For the text-containing cell, return its midpoint in [x, y] coordinate format. 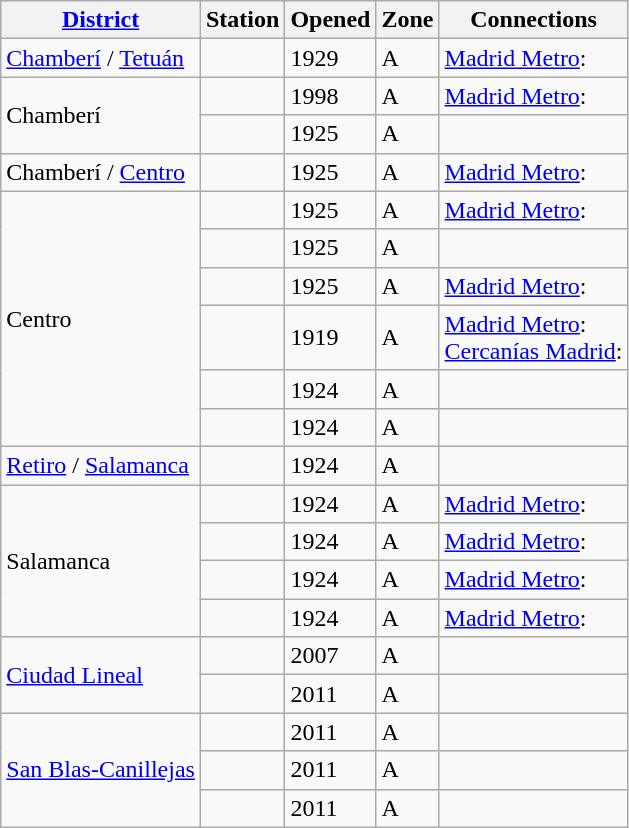
2007 [330, 656]
1929 [330, 58]
Retiro / Salamanca [101, 465]
Zone [408, 20]
Chamberí [101, 115]
1919 [330, 338]
Chamberí / Tetuán [101, 58]
1998 [330, 96]
San Blas-Canillejas [101, 770]
Connections [534, 20]
Madrid Metro: Cercanías Madrid: [534, 338]
Centro [101, 318]
District [101, 20]
Ciudad Lineal [101, 675]
Opened [330, 20]
Station [242, 20]
Salamanca [101, 560]
Chamberí / Centro [101, 172]
